Output the (x, y) coordinate of the center of the cell containing the given text.  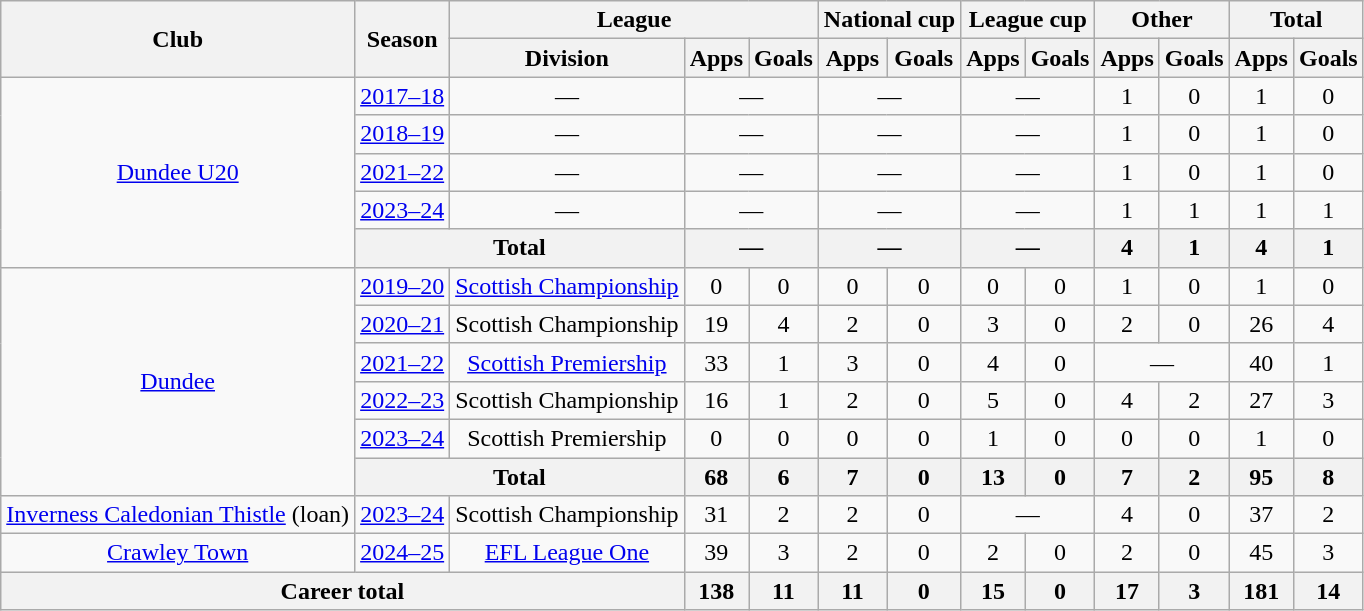
68 (716, 477)
Club (178, 39)
5 (993, 400)
Season (402, 39)
17 (1127, 591)
Inverness Caledonian Thistle (loan) (178, 515)
138 (716, 591)
31 (716, 515)
95 (1261, 477)
181 (1261, 591)
6 (784, 477)
2019–20 (402, 286)
Dundee U20 (178, 172)
2022–23 (402, 400)
2018–19 (402, 134)
16 (716, 400)
National cup (889, 20)
27 (1261, 400)
19 (716, 324)
2024–25 (402, 553)
Other (1162, 20)
Division (567, 58)
37 (1261, 515)
15 (993, 591)
Crawley Town (178, 553)
EFL League One (567, 553)
Dundee (178, 381)
33 (716, 362)
14 (1328, 591)
40 (1261, 362)
Career total (342, 591)
39 (716, 553)
45 (1261, 553)
League (634, 20)
League cup (1028, 20)
26 (1261, 324)
13 (993, 477)
2017–18 (402, 96)
8 (1328, 477)
2020–21 (402, 324)
